Output the (x, y) coordinate of the center of the cell containing the given text.  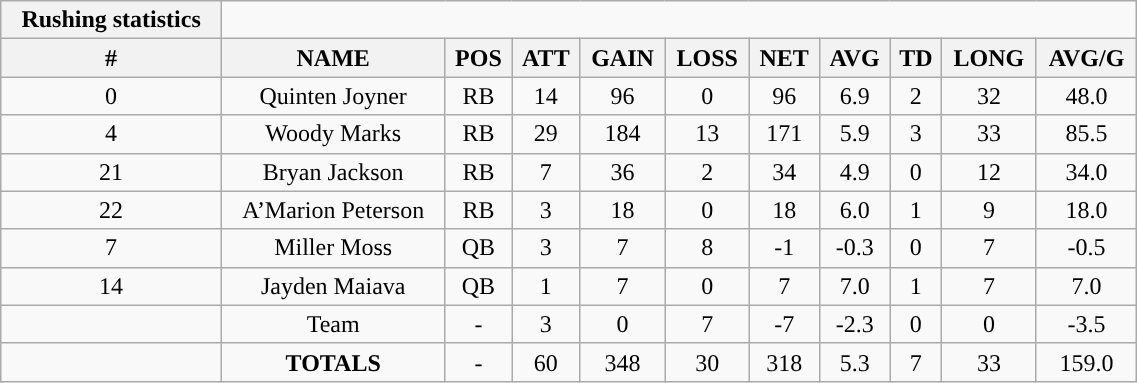
ATT (546, 58)
4.9 (854, 172)
Miller Moss (333, 248)
34 (784, 172)
Quinten Joyner (333, 96)
21 (112, 172)
Rushing statistics (112, 20)
A’Marion Peterson (333, 210)
32 (990, 96)
60 (546, 362)
34.0 (1086, 172)
AVG (854, 58)
-7 (784, 324)
POS (478, 58)
8 (707, 248)
-0.3 (854, 248)
Bryan Jackson (333, 172)
13 (707, 134)
48.0 (1086, 96)
-1 (784, 248)
159.0 (1086, 362)
TOTALS (333, 362)
36 (622, 172)
LOSS (707, 58)
30 (707, 362)
184 (622, 134)
18.0 (1086, 210)
GAIN (622, 58)
# (112, 58)
NET (784, 58)
Team (333, 324)
Woody Marks (333, 134)
5.3 (854, 362)
6.0 (854, 210)
12 (990, 172)
29 (546, 134)
TD (916, 58)
6.9 (854, 96)
22 (112, 210)
9 (990, 210)
171 (784, 134)
5.9 (854, 134)
-3.5 (1086, 324)
LONG (990, 58)
85.5 (1086, 134)
AVG/G (1086, 58)
318 (784, 362)
Jayden Maiava (333, 286)
348 (622, 362)
NAME (333, 58)
-0.5 (1086, 248)
4 (112, 134)
-2.3 (854, 324)
